From the cell containing the given text, extract its center point as (X, Y) coordinate. 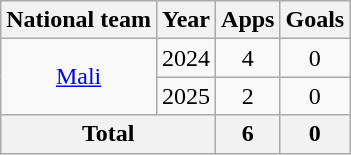
Apps (248, 20)
Goals (315, 20)
2025 (186, 96)
Mali (79, 77)
Year (186, 20)
Total (108, 134)
2 (248, 96)
2024 (186, 58)
6 (248, 134)
4 (248, 58)
National team (79, 20)
